Extract the [X, Y] coordinate from the center of the cell holding the provided text.  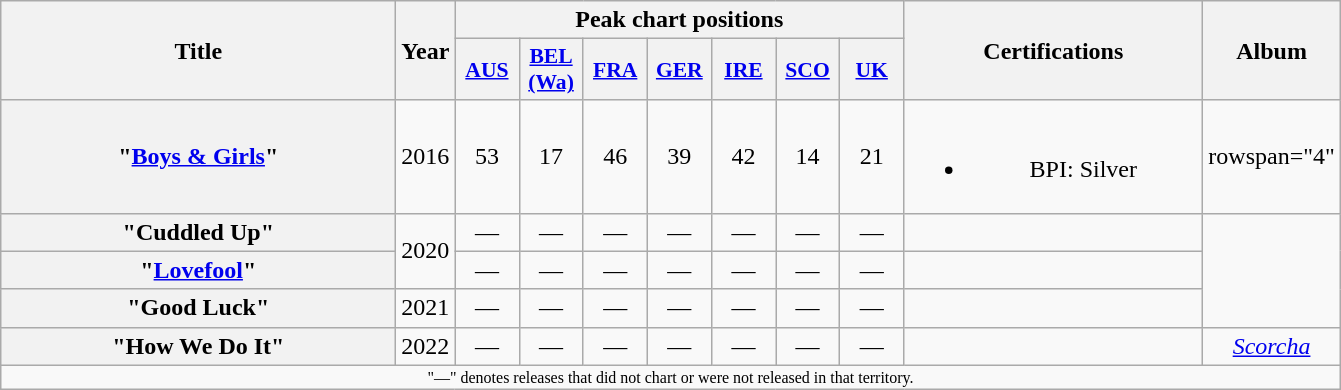
FRA [615, 70]
42 [743, 156]
17 [551, 156]
39 [679, 156]
2020 [426, 251]
rowspan="4" [1272, 156]
Certifications [1054, 50]
BPI: Silver [1054, 156]
AUS [487, 70]
Peak chart positions [680, 20]
"How We Do It" [198, 346]
Title [198, 50]
14 [808, 156]
GER [679, 70]
"Lovefool" [198, 270]
"Cuddled Up" [198, 232]
"Good Luck" [198, 308]
46 [615, 156]
SCO [808, 70]
Album [1272, 50]
53 [487, 156]
"—" denotes releases that did not chart or were not released in that territory. [671, 377]
2022 [426, 346]
"Boys & Girls" [198, 156]
2016 [426, 156]
IRE [743, 70]
UK [872, 70]
21 [872, 156]
Scorcha [1272, 346]
2021 [426, 308]
Year [426, 50]
BEL(Wa) [551, 70]
